Output the (X, Y) coordinate of the center of the cell containing the given text.  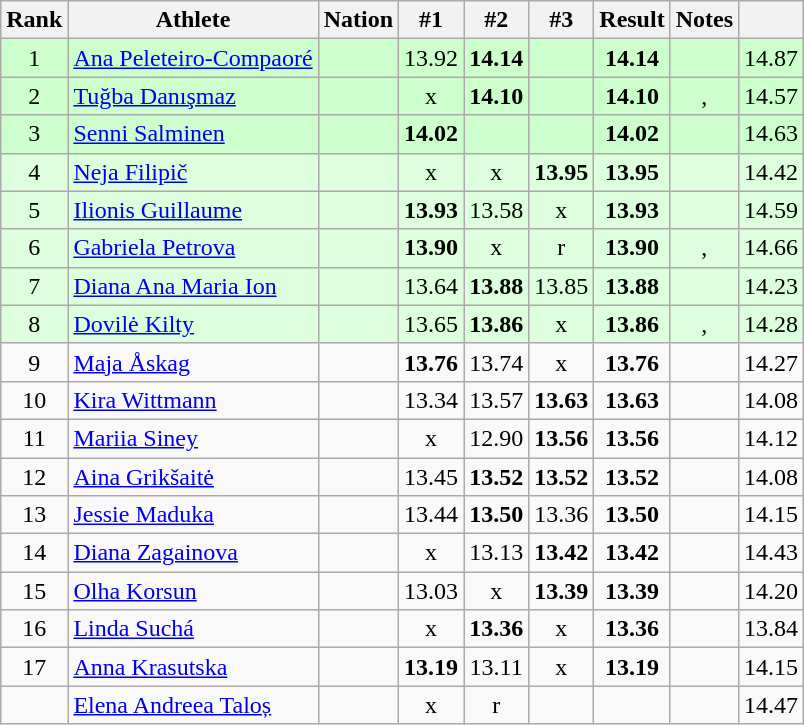
13.64 (432, 286)
13.13 (496, 553)
13.58 (496, 210)
14.87 (772, 58)
13 (34, 515)
12 (34, 477)
Anna Krasutska (193, 667)
Ana Peleteiro-Compaoré (193, 58)
14.28 (772, 324)
Result (632, 20)
Notes (704, 20)
4 (34, 172)
Nation (358, 20)
13.85 (562, 286)
14.57 (772, 96)
Mariia Siney (193, 438)
Diana Ana Maria Ion (193, 286)
13.92 (432, 58)
Tuğba Danışmaz (193, 96)
6 (34, 248)
5 (34, 210)
14.42 (772, 172)
#1 (432, 20)
8 (34, 324)
Aina Grikšaitė (193, 477)
Senni Salminen (193, 134)
16 (34, 629)
14.59 (772, 210)
9 (34, 362)
13.03 (432, 591)
14.20 (772, 591)
14.63 (772, 134)
#2 (496, 20)
11 (34, 438)
13.11 (496, 667)
13.57 (496, 400)
Diana Zagainova (193, 553)
Linda Suchá (193, 629)
Rank (34, 20)
Elena Andreea Taloș (193, 705)
10 (34, 400)
12.90 (496, 438)
3 (34, 134)
2 (34, 96)
13.84 (772, 629)
Gabriela Petrova (193, 248)
14.12 (772, 438)
14.27 (772, 362)
Olha Korsun (193, 591)
13.45 (432, 477)
Kira Wittmann (193, 400)
13.74 (496, 362)
15 (34, 591)
7 (34, 286)
Neja Filipič (193, 172)
13.44 (432, 515)
14.23 (772, 286)
1 (34, 58)
14.43 (772, 553)
Maja Åskag (193, 362)
#3 (562, 20)
Jessie Maduka (193, 515)
13.65 (432, 324)
Ilionis Guillaume (193, 210)
14.66 (772, 248)
14.47 (772, 705)
14 (34, 553)
13.34 (432, 400)
Dovilė Kilty (193, 324)
Athlete (193, 20)
17 (34, 667)
